Return [X, Y] of the center of cell containing provided text 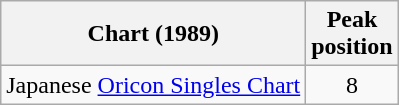
Chart (1989) [154, 34]
Peakposition [352, 34]
8 [352, 85]
Japanese Oricon Singles Chart [154, 85]
